Detect which cell encompasses the target text, then output its [X, Y] center coordinate. 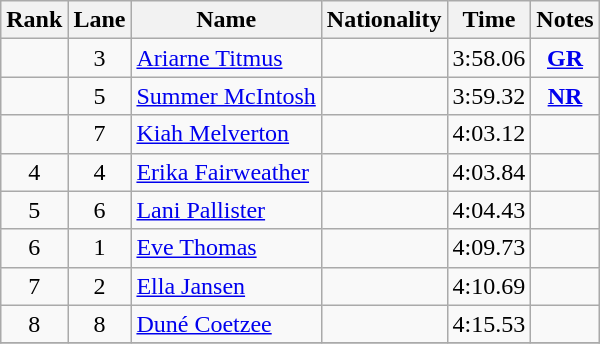
Nationality [384, 20]
4:10.69 [489, 286]
Time [489, 20]
2 [100, 286]
Lane [100, 20]
4:15.53 [489, 324]
Summer McIntosh [226, 96]
3:59.32 [489, 96]
1 [100, 248]
3:58.06 [489, 58]
Erika Fairweather [226, 172]
3 [100, 58]
4:04.43 [489, 210]
Ella Jansen [226, 286]
Notes [565, 20]
NR [565, 96]
4:03.12 [489, 134]
4:09.73 [489, 248]
Name [226, 20]
Kiah Melverton [226, 134]
Rank [34, 20]
Duné Coetzee [226, 324]
Lani Pallister [226, 210]
GR [565, 58]
4:03.84 [489, 172]
Eve Thomas [226, 248]
Ariarne Titmus [226, 58]
